Return (X, Y) of the center of cell containing provided text 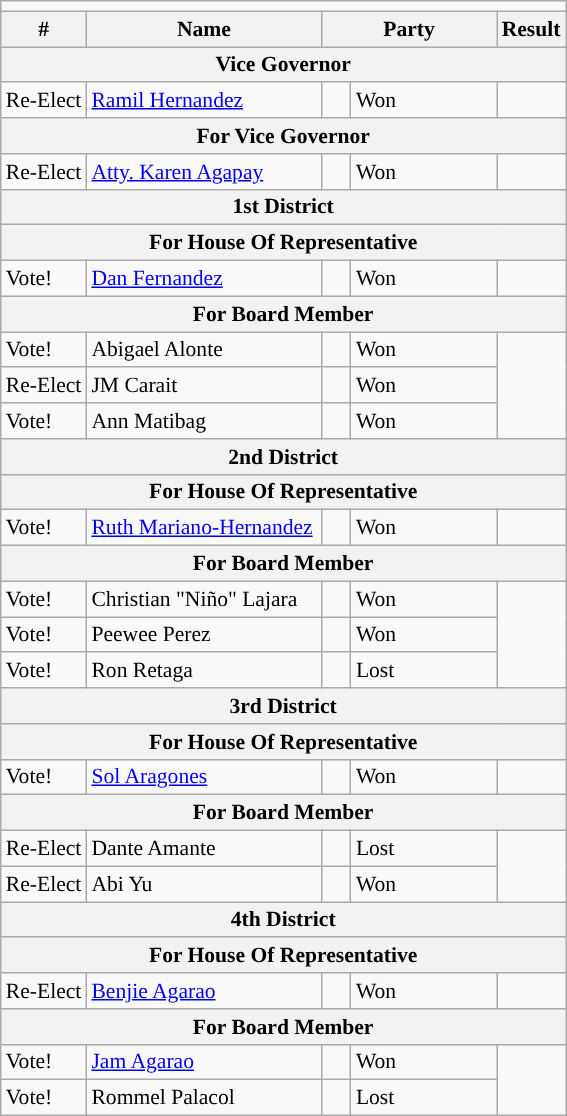
Vice Governor (284, 65)
For Vice Governor (284, 136)
Jam Agarao (204, 1062)
Dante Amante (204, 849)
4th District (284, 920)
Ron Retaga (204, 671)
Ruth Mariano-Hernandez (204, 528)
Benjie Agarao (204, 991)
3rd District (284, 706)
Sol Aragones (204, 777)
2nd District (284, 457)
JM Carait (204, 386)
Peewee Perez (204, 635)
Rommel Palacol (204, 1098)
Party (410, 29)
1st District (284, 207)
Christian "Niño" Lajara (204, 599)
Ramil Hernandez (204, 101)
Result (532, 29)
Dan Fernandez (204, 279)
Ann Matibag (204, 421)
Name (204, 29)
Atty. Karen Agapay (204, 172)
# (44, 29)
Abi Yu (204, 884)
Abigael Alonte (204, 350)
